Search for the cell housing the specified text and yield its (X, Y) center coordinate. 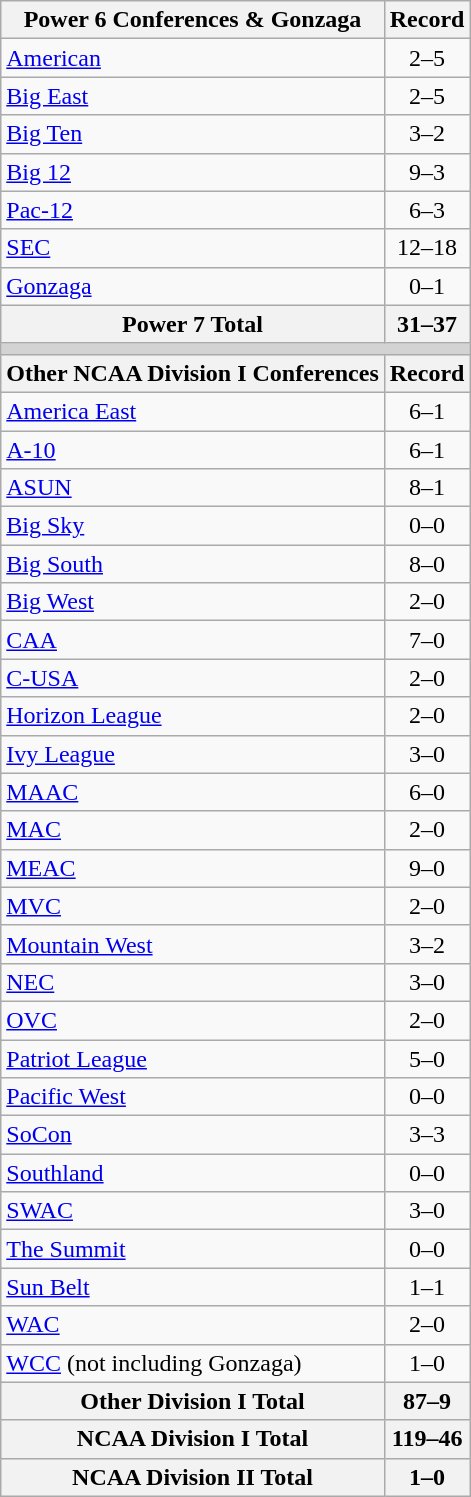
WCC (not including Gonzaga) (193, 1363)
7–0 (427, 640)
12–18 (427, 248)
Horizon League (193, 716)
0–1 (427, 286)
C-USA (193, 678)
America East (193, 411)
CAA (193, 640)
SoCon (193, 1135)
MEAC (193, 868)
Southland (193, 1173)
Big West (193, 602)
NEC (193, 982)
Sun Belt (193, 1287)
American (193, 58)
1–1 (427, 1287)
MAC (193, 830)
Other NCAA Division I Conferences (193, 373)
Big East (193, 96)
8–0 (427, 564)
Gonzaga (193, 286)
8–1 (427, 488)
Mountain West (193, 944)
A-10 (193, 449)
Power 7 Total (193, 324)
SEC (193, 248)
Big Sky (193, 526)
Patriot League (193, 1059)
Pacific West (193, 1097)
MVC (193, 906)
9–0 (427, 868)
9–3 (427, 172)
Power 6 Conferences & Gonzaga (193, 20)
3–3 (427, 1135)
NCAA Division I Total (193, 1439)
SWAC (193, 1211)
The Summit (193, 1249)
Pac-12 (193, 210)
Big 12 (193, 172)
87–9 (427, 1401)
OVC (193, 1020)
6–0 (427, 792)
Other Division I Total (193, 1401)
Big South (193, 564)
119–46 (427, 1439)
WAC (193, 1325)
Ivy League (193, 754)
ASUN (193, 488)
5–0 (427, 1059)
31–37 (427, 324)
Big Ten (193, 134)
MAAC (193, 792)
6–3 (427, 210)
NCAA Division II Total (193, 1477)
